Capture the cell that displays the provided text and extract its [X, Y] central coordinate. 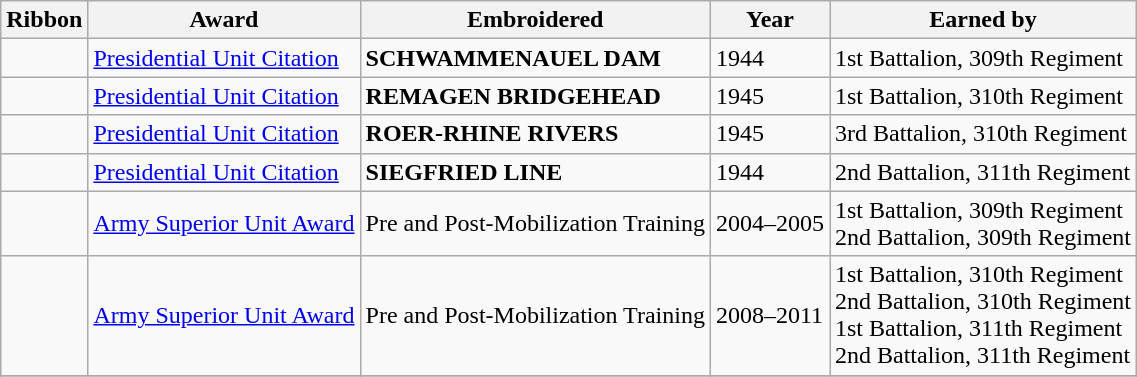
3rd Battalion, 310th Regiment [984, 134]
SIEGFRIED LINE [535, 172]
1st Battalion, 309th Regiment [984, 58]
ROER-RHINE RIVERS [535, 134]
Embroidered [535, 20]
2nd Battalion, 311th Regiment [984, 172]
1st Battalion, 309th Regiment2nd Battalion, 309th Regiment [984, 224]
SCHWAMMENAUEL DAM [535, 58]
Award [224, 20]
Year [770, 20]
1st Battalion, 310th Regiment [984, 96]
Earned by [984, 20]
1st Battalion, 310th Regiment2nd Battalion, 310th Regiment1st Battalion, 311th Regiment2nd Battalion, 311th Regiment [984, 316]
Ribbon [44, 20]
REMAGEN BRIDGEHEAD [535, 96]
2004–2005 [770, 224]
2008–2011 [770, 316]
